For the text-containing cell, return its midpoint in [X, Y] coordinate format. 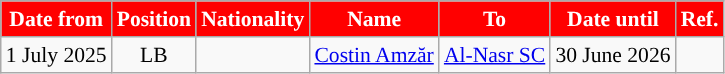
Date from [56, 19]
Date until [612, 19]
To [494, 19]
Al-Nasr SC [494, 55]
1 July 2025 [56, 55]
Costin Amzăr [374, 55]
Nationality [252, 19]
Position [154, 19]
LB [154, 55]
Name [374, 19]
Ref. [700, 19]
30 June 2026 [612, 55]
